Return the (x, y) coordinate for the center point of the cell that contains the specified text.  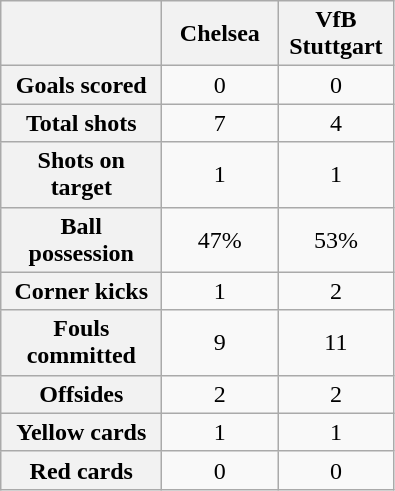
11 (336, 342)
47% (220, 240)
Goals scored (82, 85)
4 (336, 123)
Fouls committed (82, 342)
Yellow cards (82, 432)
Total shots (82, 123)
VfB Stuttgart (336, 34)
Red cards (82, 470)
Corner kicks (82, 291)
7 (220, 123)
53% (336, 240)
Ball possession (82, 240)
Offsides (82, 394)
Shots on target (82, 174)
Chelsea (220, 34)
9 (220, 342)
